From the cell containing the given text, extract its center point as [x, y] coordinate. 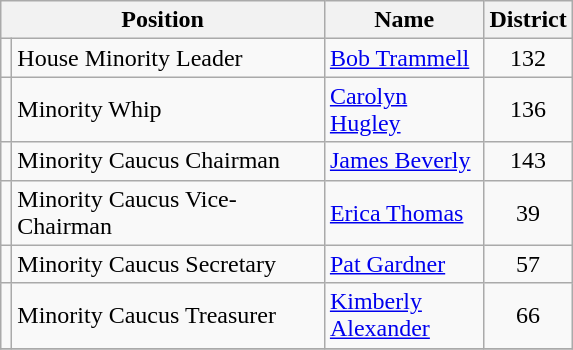
Minority Caucus Secretary [168, 264]
Name [404, 20]
136 [528, 110]
House Minority Leader [168, 58]
132 [528, 58]
Minority Caucus Treasurer [168, 316]
57 [528, 264]
Pat Gardner [404, 264]
Position [163, 20]
District [528, 20]
Minority Caucus Chairman [168, 161]
143 [528, 161]
James Beverly [404, 161]
Minority Caucus Vice-Chairman [168, 212]
Kimberly Alexander [404, 316]
Erica Thomas [404, 212]
Bob Trammell [404, 58]
Minority Whip [168, 110]
Carolyn Hugley [404, 110]
39 [528, 212]
66 [528, 316]
